Return the [X, Y] coordinate for the center point of the cell that contains the specified text.  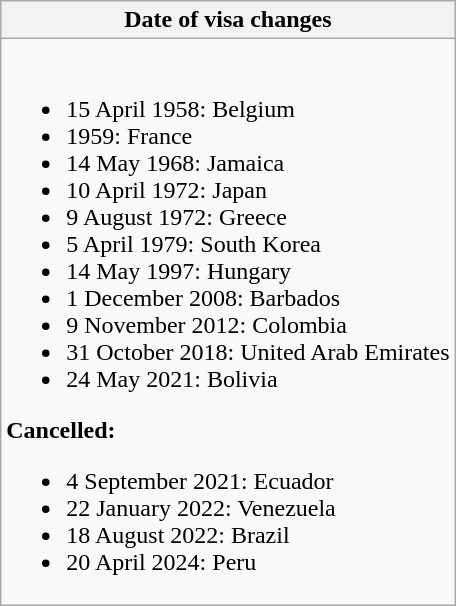
Date of visa changes [228, 20]
